Pinpoint the cell where the given text exists, returning its [X, Y] midpoint coordinate. 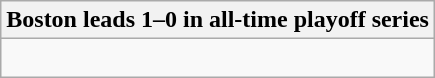
Boston leads 1–0 in all-time playoff series [218, 20]
